From the cell containing the given text, extract its center point as [x, y] coordinate. 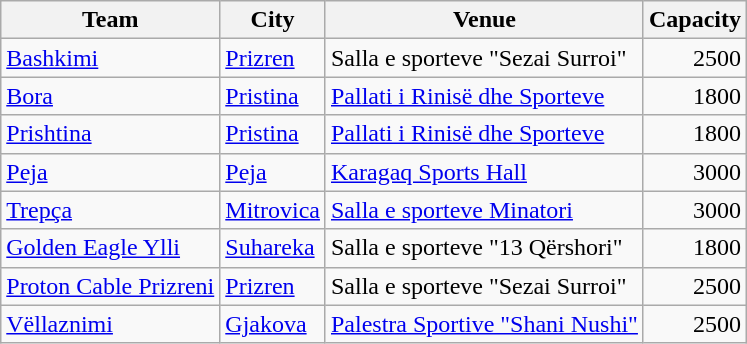
Karagaq Sports Hall [484, 172]
Golden Eagle Ylli [110, 248]
Salla e sporteve Minatori [484, 210]
Mitrovica [273, 210]
Capacity [694, 20]
Bora [110, 96]
Bashkimi [110, 58]
Prishtina [110, 134]
Salla e sporteve "13 Qërshori" [484, 248]
Suhareka [273, 248]
Venue [484, 20]
Proton Cable Prizreni [110, 286]
Trepça [110, 210]
Vëllaznimi [110, 324]
Gjakova [273, 324]
Palestra Sportive "Shani Nushi" [484, 324]
City [273, 20]
Team [110, 20]
